Extract the [X, Y] coordinate from the center of the cell holding the provided text.  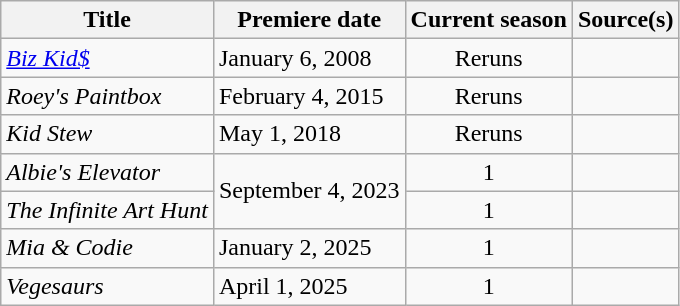
January 6, 2008 [309, 58]
Current season [488, 20]
Source(s) [626, 20]
The Infinite Art Hunt [108, 210]
February 4, 2015 [309, 96]
May 1, 2018 [309, 134]
September 4, 2023 [309, 191]
Kid Stew [108, 134]
Albie's Elevator [108, 172]
Mia & Codie [108, 248]
April 1, 2025 [309, 286]
Premiere date [309, 20]
Roey's Paintbox [108, 96]
Vegesaurs [108, 286]
January 2, 2025 [309, 248]
Biz Kid$ [108, 58]
Title [108, 20]
